Search for the cell housing the specified text and yield its [x, y] center coordinate. 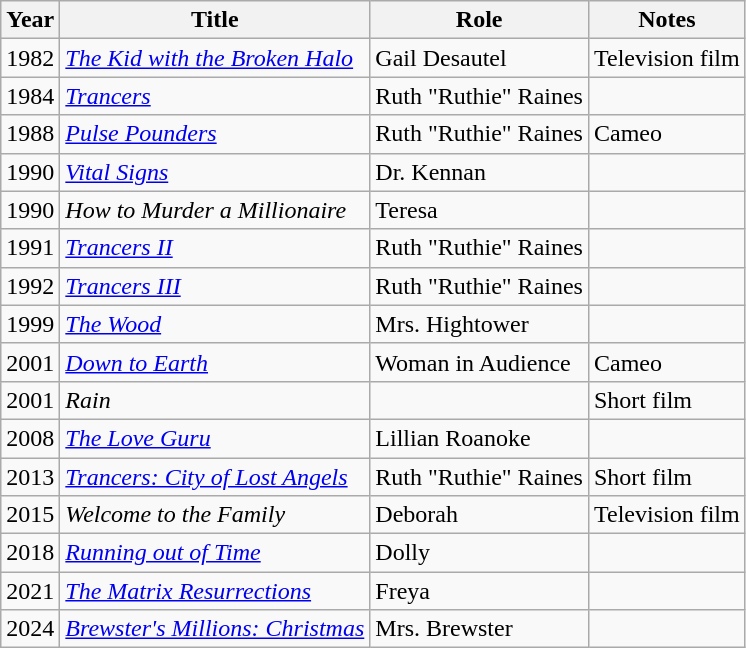
Trancers III [215, 286]
1988 [30, 134]
1999 [30, 324]
2013 [30, 477]
1984 [30, 96]
2008 [30, 438]
The Kid with the Broken Halo [215, 58]
The Love Guru [215, 438]
Teresa [480, 210]
Deborah [480, 515]
How to Murder a Millionaire [215, 210]
Mrs. Brewster [480, 629]
Brewster's Millions: Christmas [215, 629]
Trancers [215, 96]
Vital Signs [215, 172]
Mrs. Hightower [480, 324]
2018 [30, 553]
2021 [30, 591]
Lillian Roanoke [480, 438]
Notes [666, 20]
Gail Desautel [480, 58]
Rain [215, 400]
Trancers: City of Lost Angels [215, 477]
1991 [30, 248]
The Wood [215, 324]
1982 [30, 58]
Welcome to the Family [215, 515]
Dolly [480, 553]
Down to Earth [215, 362]
Woman in Audience [480, 362]
Dr. Kennan [480, 172]
The Matrix Resurrections [215, 591]
2015 [30, 515]
Running out of Time [215, 553]
2024 [30, 629]
Title [215, 20]
Role [480, 20]
Freya [480, 591]
Pulse Pounders [215, 134]
1992 [30, 286]
Year [30, 20]
Trancers II [215, 248]
